From the cell containing the given text, extract its center point as [X, Y] coordinate. 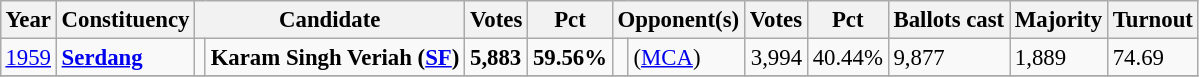
1,889 [1059, 57]
Karam Singh Veriah (SF) [334, 57]
Turnout [1152, 20]
Serdang [125, 57]
1959 [28, 57]
59.56% [570, 57]
74.69 [1152, 57]
(MCA) [686, 57]
3,994 [776, 57]
Ballots cast [948, 20]
9,877 [948, 57]
Opponent(s) [678, 20]
40.44% [848, 57]
Majority [1059, 20]
Year [28, 20]
Constituency [125, 20]
5,883 [496, 57]
Candidate [330, 20]
